From the cell containing the given text, extract its center point as [X, Y] coordinate. 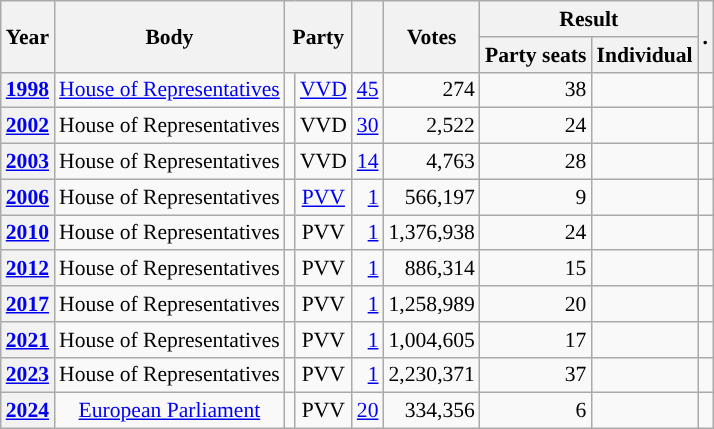
2017 [28, 304]
45 [368, 90]
9 [536, 197]
2,230,371 [432, 375]
. [706, 36]
4,763 [432, 162]
2,522 [432, 126]
15 [536, 269]
2002 [28, 126]
1,376,938 [432, 233]
1,004,605 [432, 340]
28 [536, 162]
334,356 [432, 411]
Year [28, 36]
1,258,989 [432, 304]
2006 [28, 197]
1998 [28, 90]
2012 [28, 269]
2021 [28, 340]
14 [368, 162]
886,314 [432, 269]
6 [536, 411]
274 [432, 90]
38 [536, 90]
2024 [28, 411]
17 [536, 340]
37 [536, 375]
Body [170, 36]
Votes [432, 36]
2023 [28, 375]
Party [318, 36]
566,197 [432, 197]
Party seats [536, 55]
2010 [28, 233]
Result [589, 19]
30 [368, 126]
2003 [28, 162]
European Parliament [170, 411]
Individual [644, 55]
